Locate the cell with the specified text and output its (X, Y) center coordinate. 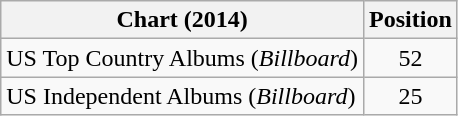
Position (411, 20)
US Top Country Albums (Billboard) (182, 58)
25 (411, 96)
52 (411, 58)
Chart (2014) (182, 20)
US Independent Albums (Billboard) (182, 96)
